Find where the given text appears and provide that cell's center as [X, Y] coordinate. 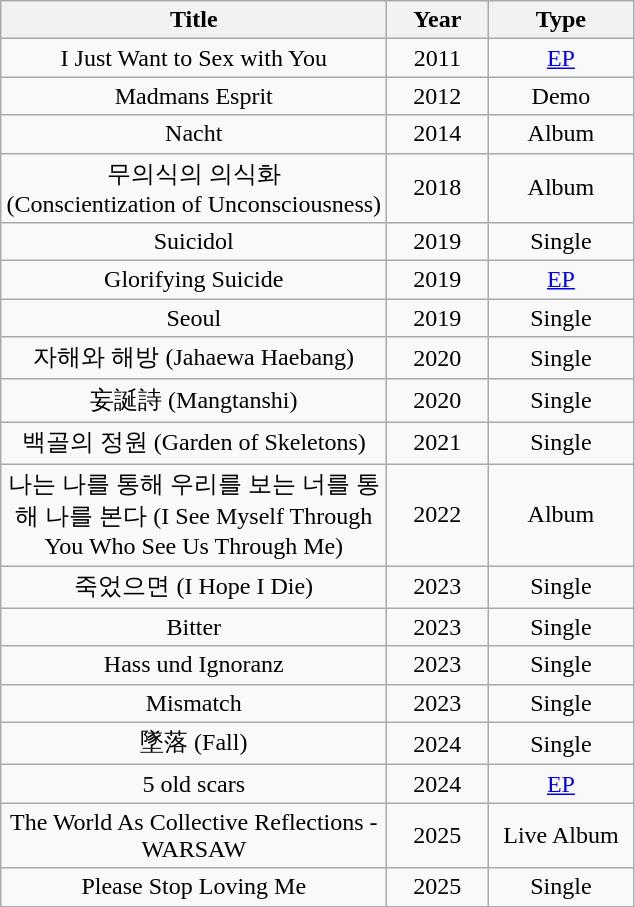
나는 나를 통해 우리를 보는 너를 통해 나를 본다 (I See Myself Through You Who See Us Through Me) [194, 514]
Seoul [194, 318]
무의식의 의식화 (Conscientization of Unconsciousness) [194, 188]
2011 [438, 58]
Please Stop Loving Me [194, 887]
墜落 (Fall) [194, 744]
Year [438, 20]
Bitter [194, 627]
자해와 해방 (Jahaewa Haebang) [194, 358]
妄誕詩 (Mangtanshi) [194, 400]
The World As Collective Reflections - WARSAW [194, 836]
2018 [438, 188]
Nacht [194, 134]
죽었으면 (I Hope I Die) [194, 588]
Live Album [561, 836]
Title [194, 20]
2022 [438, 514]
2014 [438, 134]
Glorifying Suicide [194, 280]
Mismatch [194, 703]
Type [561, 20]
Hass und Ignoranz [194, 665]
2021 [438, 444]
5 old scars [194, 784]
백골의 정원 (Garden of Skeletons) [194, 444]
I Just Want to Sex with You [194, 58]
Madmans Esprit [194, 96]
2012 [438, 96]
Suicidol [194, 242]
Demo [561, 96]
